Return the (x, y) coordinate for the center point of the cell that contains the specified text.  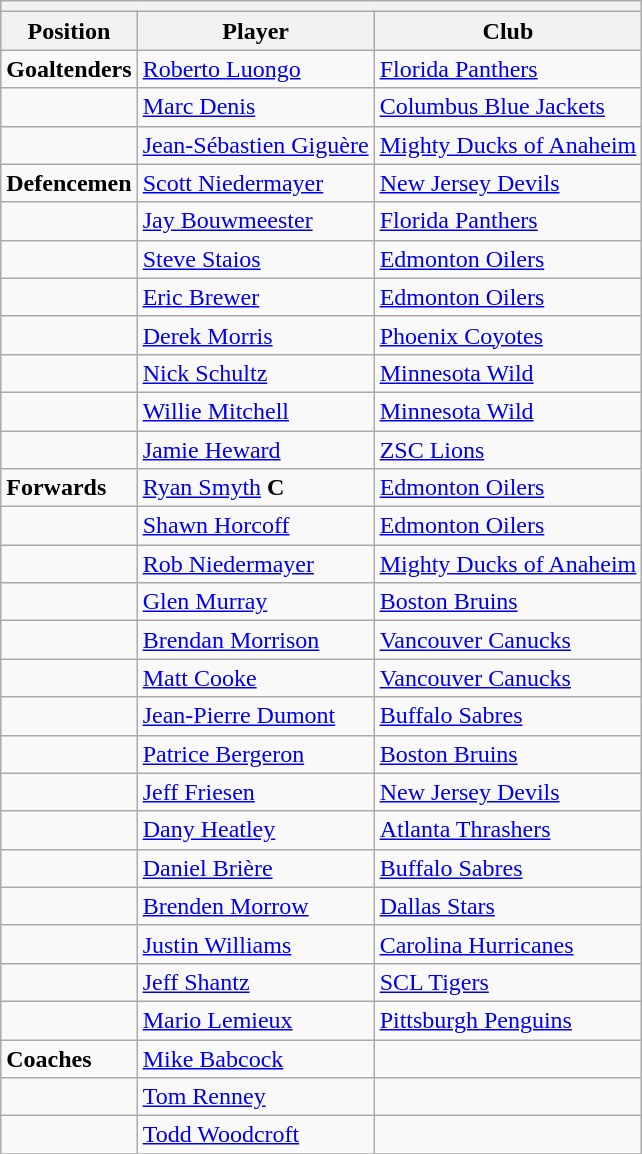
Shawn Horcoff (256, 526)
Jean-Pierre Dumont (256, 716)
Dany Heatley (256, 830)
Carolina Hurricanes (508, 944)
Glen Murray (256, 602)
Jean-Sébastien Giguère (256, 145)
Marc Denis (256, 107)
Dallas Stars (508, 906)
Brendan Morrison (256, 640)
Justin Williams (256, 944)
Jamie Heward (256, 449)
Columbus Blue Jackets (508, 107)
Scott Niedermayer (256, 183)
Derek Morris (256, 335)
Coaches (69, 1059)
Roberto Luongo (256, 69)
Rob Niedermayer (256, 564)
Position (69, 31)
Patrice Bergeron (256, 754)
Steve Staios (256, 259)
Todd Woodcroft (256, 1135)
Tom Renney (256, 1097)
Jeff Friesen (256, 792)
Forwards (69, 488)
Defencemen (69, 183)
Jay Bouwmeester (256, 221)
Nick Schultz (256, 373)
Ryan Smyth C (256, 488)
Player (256, 31)
Matt Cooke (256, 678)
Daniel Brière (256, 868)
Goaltenders (69, 69)
Club (508, 31)
Phoenix Coyotes (508, 335)
Mike Babcock (256, 1059)
Brenden Morrow (256, 906)
Eric Brewer (256, 297)
SCL Tigers (508, 982)
Mario Lemieux (256, 1020)
ZSC Lions (508, 449)
Pittsburgh Penguins (508, 1020)
Atlanta Thrashers (508, 830)
Jeff Shantz (256, 982)
Willie Mitchell (256, 411)
